Determine the (x, y) coordinate at the center of the cell enclosing the given text.  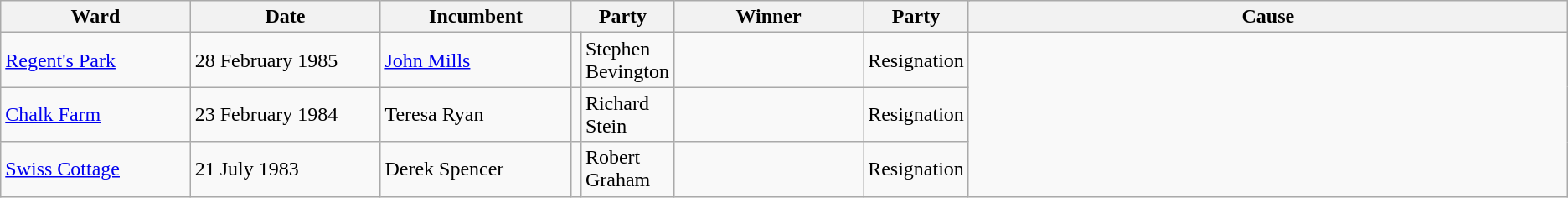
Ward (95, 17)
21 July 1983 (285, 169)
23 February 1984 (285, 114)
Date (285, 17)
Incumbent (476, 17)
Stephen Bevington (627, 60)
Derek Spencer (476, 169)
Winner (768, 17)
Chalk Farm (95, 114)
Cause (1268, 17)
John Mills (476, 60)
Richard Stein (627, 114)
28 February 1985 (285, 60)
Swiss Cottage (95, 169)
Teresa Ryan (476, 114)
Robert Graham (627, 169)
Regent's Park (95, 60)
